Extract the [X, Y] coordinate from the center of the cell holding the provided text.  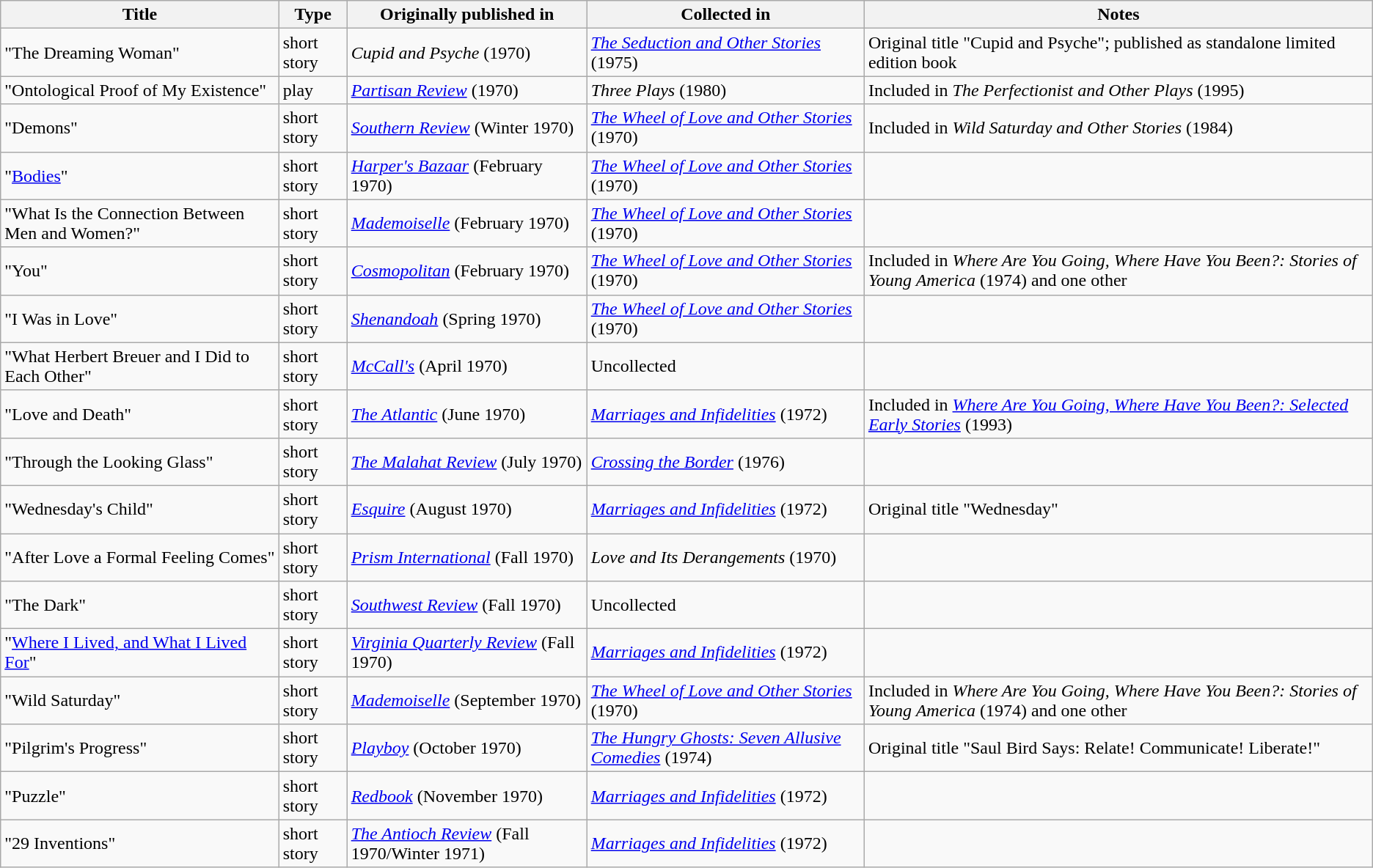
Esquire (August 1970) [466, 509]
Notes [1118, 15]
"Wednesday's Child" [140, 509]
"Demons" [140, 128]
The Hungry Ghosts: Seven Allusive Comedies (1974) [725, 748]
"What Is the Connection Between Men and Women?" [140, 223]
Originally published in [466, 15]
Type [312, 15]
Cupid and Psyche (1970) [466, 53]
The Antioch Review (Fall 1970/Winter 1971) [466, 843]
The Atlantic (June 1970) [466, 413]
Original title "Wednesday" [1118, 509]
"29 Inventions" [140, 843]
"I Was in Love" [140, 318]
Title [140, 15]
Included in Where Are You Going, Where Have You Been?: Selected Early Stories (1993) [1118, 413]
"Puzzle" [140, 796]
Love and Its Derangements (1970) [725, 557]
"Pilgrim's Progress" [140, 748]
"Love and Death" [140, 413]
Redbook (November 1970) [466, 796]
"You" [140, 271]
play [312, 90]
McCall's (April 1970) [466, 367]
Mademoiselle (February 1970) [466, 223]
Prism International (Fall 1970) [466, 557]
Original title "Cupid and Psyche"; published as standalone limited edition book [1118, 53]
Collected in [725, 15]
Harper's Bazaar (February 1970) [466, 176]
The Seduction and Other Stories (1975) [725, 53]
"Through the Looking Glass" [140, 462]
"Bodies" [140, 176]
Included in The Perfectionist and Other Plays (1995) [1118, 90]
Shenandoah (Spring 1970) [466, 318]
Mademoiselle (September 1970) [466, 701]
"What Herbert Breuer and I Did to Each Other" [140, 367]
"Ontological Proof of My Existence" [140, 90]
Virginia Quarterly Review (Fall 1970) [466, 652]
The Malahat Review (July 1970) [466, 462]
"Where I Lived, and What I Lived For" [140, 652]
Crossing the Border (1976) [725, 462]
"The Dreaming Woman" [140, 53]
Original title "Saul Bird Says: Relate! Communicate! Liberate!" [1118, 748]
Partisan Review (1970) [466, 90]
"Wild Saturday" [140, 701]
Playboy (October 1970) [466, 748]
"The Dark" [140, 606]
Southern Review (Winter 1970) [466, 128]
Cosmopolitan (February 1970) [466, 271]
"After Love a Formal Feeling Comes" [140, 557]
Southwest Review (Fall 1970) [466, 606]
Included in Wild Saturday and Other Stories (1984) [1118, 128]
Three Plays (1980) [725, 90]
